Output the [x, y] coordinate of the center of the cell containing the given text.  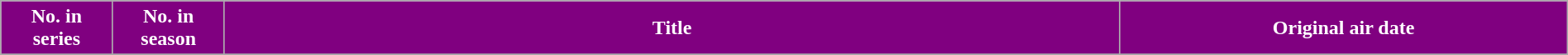
No. inseason [169, 28]
Title [672, 28]
No. inseries [56, 28]
Original air date [1343, 28]
